Detect which cell encompasses the target text, then output its [X, Y] center coordinate. 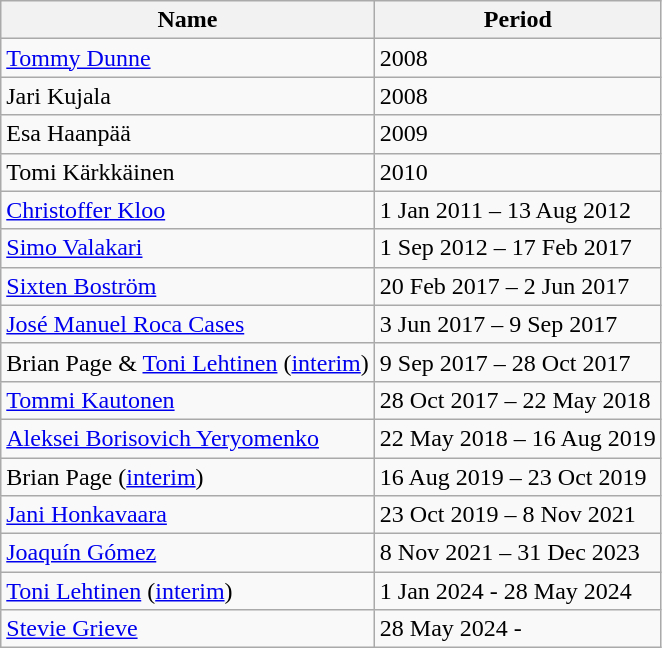
2009 [518, 134]
28 May 2024 - [518, 629]
Aleksei Borisovich Yeryomenko [188, 438]
2010 [518, 172]
9 Sep 2017 – 28 Oct 2017 [518, 362]
1 Jan 2011 – 13 Aug 2012 [518, 210]
José Manuel Roca Cases [188, 324]
Jani Honkavaara [188, 515]
Brian Page (interim) [188, 477]
Toni Lehtinen (interim) [188, 591]
Name [188, 20]
Esa Haanpää [188, 134]
16 Aug 2019 – 23 Oct 2019 [518, 477]
1 Sep 2012 – 17 Feb 2017 [518, 248]
Jari Kujala [188, 96]
8 Nov 2021 – 31 Dec 2023 [518, 553]
Sixten Boström [188, 286]
Joaquín Gómez [188, 553]
20 Feb 2017 – 2 Jun 2017 [518, 286]
Tommy Dunne [188, 58]
23 Oct 2019 – 8 Nov 2021 [518, 515]
Brian Page & Toni Lehtinen (interim) [188, 362]
3 Jun 2017 – 9 Sep 2017 [518, 324]
28 Oct 2017 – 22 May 2018 [518, 400]
Tommi Kautonen [188, 400]
Stevie Grieve [188, 629]
Tomi Kärkkäinen [188, 172]
22 May 2018 – 16 Aug 2019 [518, 438]
1 Jan 2024 - 28 May 2024 [518, 591]
Christoffer Kloo [188, 210]
Simo Valakari [188, 248]
Period [518, 20]
